Extract the [X, Y] coordinate from the center of the cell holding the provided text.  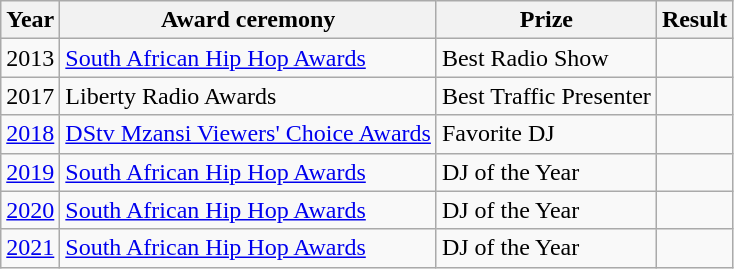
2017 [30, 96]
2013 [30, 58]
Favorite DJ [546, 134]
2019 [30, 172]
Best Traffic Presenter [546, 96]
Prize [546, 20]
2020 [30, 210]
DStv Mzansi Viewers' Choice Awards [248, 134]
Best Radio Show [546, 58]
2021 [30, 248]
Year [30, 20]
Result [694, 20]
Liberty Radio Awards [248, 96]
Award ceremony [248, 20]
2018 [30, 134]
